Extract the (x, y) coordinate from the center of the cell holding the provided text.  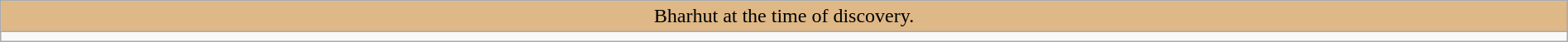
Bharhut at the time of discovery. (784, 16)
